Extract the (x, y) coordinate from the center of the cell holding the provided text.  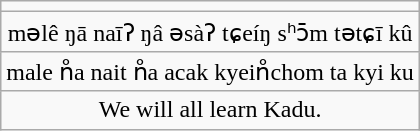
male n̊a nait n̊a acak kyein̊chom ta kyi ku (210, 71)
məlê ŋā naīʔ ŋâ əsàʔ tɕeíŋ sʰɔ̄m tətɕī kû (210, 32)
We will all learn Kadu. (210, 110)
